Capture the cell that displays the provided text and extract its (x, y) central coordinate. 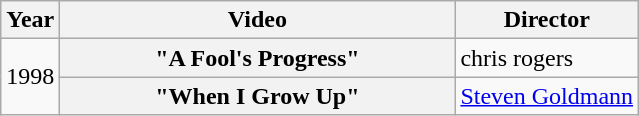
Video (258, 20)
1998 (30, 77)
"A Fool's Progress" (258, 58)
chris rogers (547, 58)
Steven Goldmann (547, 96)
Director (547, 20)
Year (30, 20)
"When I Grow Up" (258, 96)
